Pinpoint the cell where the given text exists, returning its (x, y) midpoint coordinate. 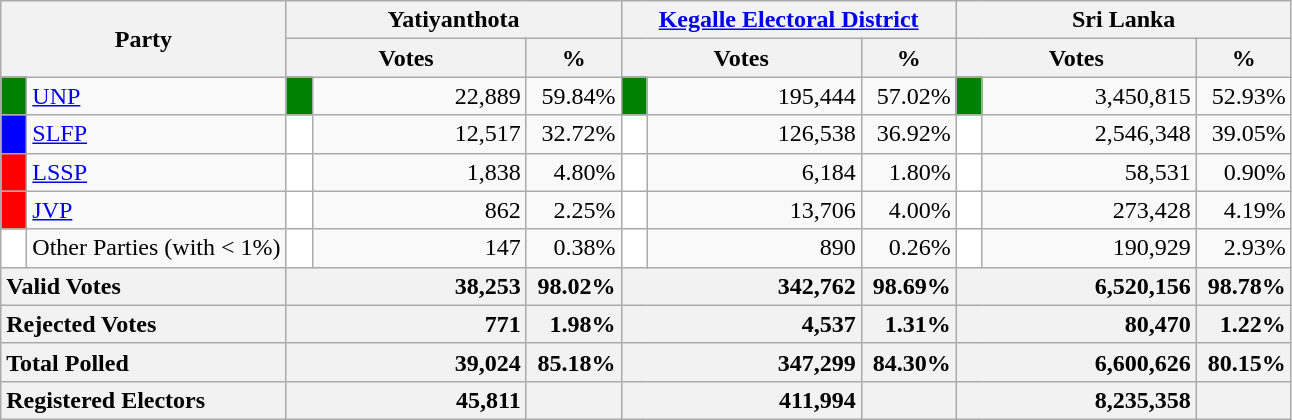
4,537 (741, 324)
Registered Electors (144, 400)
59.84% (574, 96)
12,517 (419, 134)
58,531 (1089, 172)
45,811 (406, 400)
273,428 (1089, 210)
98.69% (908, 286)
347,299 (741, 362)
UNP (156, 96)
Rejected Votes (144, 324)
147 (419, 248)
2.93% (1244, 248)
80.15% (1244, 362)
0.38% (574, 248)
8,235,358 (1076, 400)
98.02% (574, 286)
6,184 (754, 172)
98.78% (1244, 286)
85.18% (574, 362)
Valid Votes (144, 286)
39.05% (1244, 134)
0.90% (1244, 172)
36.92% (908, 134)
1,838 (419, 172)
1.22% (1244, 324)
Total Polled (144, 362)
22,889 (419, 96)
Kegalle Electoral District (788, 20)
6,600,626 (1076, 362)
2,546,348 (1089, 134)
1.80% (908, 172)
1.98% (574, 324)
771 (406, 324)
3,450,815 (1089, 96)
4.00% (908, 210)
190,929 (1089, 248)
126,538 (754, 134)
JVP (156, 210)
4.19% (1244, 210)
4.80% (574, 172)
1.31% (908, 324)
LSSP (156, 172)
38,253 (406, 286)
0.26% (908, 248)
342,762 (741, 286)
52.93% (1244, 96)
84.30% (908, 362)
80,470 (1076, 324)
411,994 (741, 400)
Other Parties (with < 1%) (156, 248)
SLFP (156, 134)
862 (419, 210)
2.25% (574, 210)
Yatiyanthota (454, 20)
Party (144, 39)
13,706 (754, 210)
6,520,156 (1076, 286)
39,024 (406, 362)
Sri Lanka (1124, 20)
32.72% (574, 134)
890 (754, 248)
57.02% (908, 96)
195,444 (754, 96)
